Pinpoint the cell where the given text exists, returning its [x, y] midpoint coordinate. 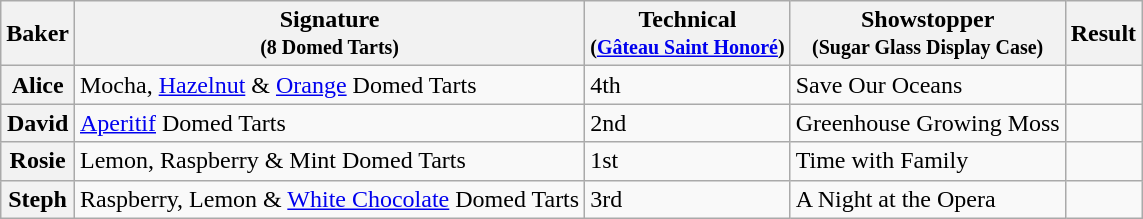
David [38, 123]
Rosie [38, 161]
Save Our Oceans [928, 85]
2nd [688, 123]
1st [688, 161]
Alice [38, 85]
Mocha, Hazelnut & Orange Domed Tarts [329, 85]
Greenhouse Growing Moss [928, 123]
Technical(Gâteau Saint Honoré) [688, 34]
Result [1103, 34]
Steph [38, 199]
Aperitif Domed Tarts [329, 123]
Raspberry, Lemon & White Chocolate Domed Tarts [329, 199]
Time with Family [928, 161]
Showstopper(Sugar Glass Display Case) [928, 34]
4th [688, 85]
Lemon, Raspberry & Mint Domed Tarts [329, 161]
A Night at the Opera [928, 199]
3rd [688, 199]
Baker [38, 34]
Signature(8 Domed Tarts) [329, 34]
